From the cell containing the given text, extract its center point as [x, y] coordinate. 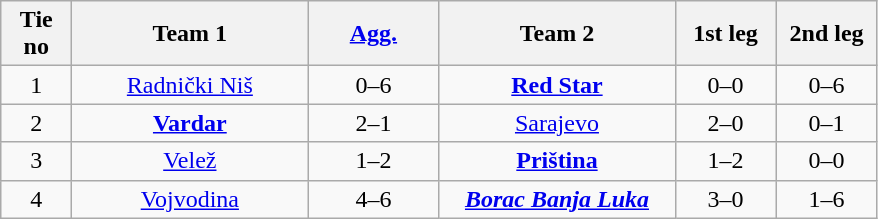
Priština [557, 161]
2 [36, 123]
2–1 [374, 123]
2–0 [726, 123]
Team 2 [557, 34]
Team 1 [190, 34]
Red Star [557, 85]
4 [36, 199]
4–6 [374, 199]
1–6 [826, 199]
2nd leg [826, 34]
Sarajevo [557, 123]
Vojvodina [190, 199]
Borac Banja Luka [557, 199]
Velež [190, 161]
Tie no [36, 34]
3 [36, 161]
3–0 [726, 199]
Vardar [190, 123]
Radnički Niš [190, 85]
Agg. [374, 34]
1 [36, 85]
0–1 [826, 123]
1st leg [726, 34]
